Search for the cell housing the specified text and yield its (x, y) center coordinate. 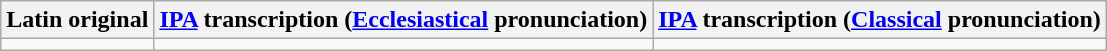
IPA transcription (Ecclesiastical pronunciation) (404, 20)
IPA transcription (Classical pronunciation) (880, 20)
Latin original (78, 20)
